For the text-containing cell, return its midpoint in (x, y) coordinate format. 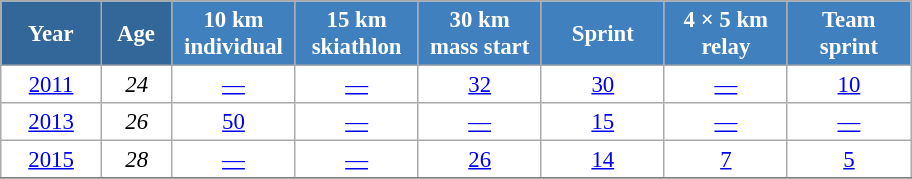
28 (136, 160)
2015 (52, 160)
15 (602, 122)
14 (602, 160)
Team sprint (848, 34)
30 (602, 85)
15 km skiathlon (356, 34)
32 (480, 85)
7 (726, 160)
24 (136, 85)
4 × 5 km relay (726, 34)
5 (848, 160)
2013 (52, 122)
Sprint (602, 34)
Age (136, 34)
10 (848, 85)
2011 (52, 85)
30 km mass start (480, 34)
10 km individual (234, 34)
Year (52, 34)
50 (234, 122)
